Search for the cell housing the specified text and yield its [X, Y] center coordinate. 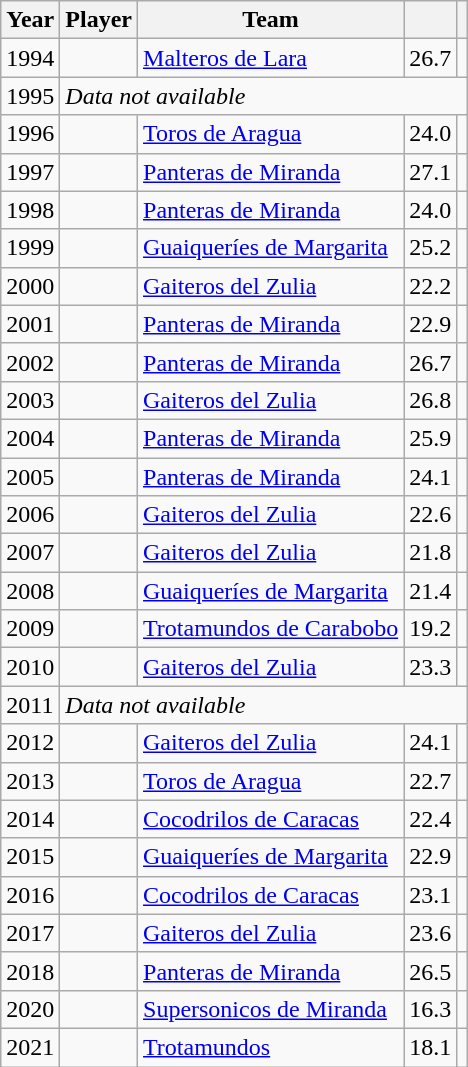
25.9 [430, 438]
2014 [30, 819]
23.6 [430, 933]
2010 [30, 667]
26.8 [430, 400]
Trotamundos de Carabobo [271, 629]
22.7 [430, 781]
2007 [30, 553]
25.2 [430, 248]
26.5 [430, 971]
18.1 [430, 1047]
2000 [30, 286]
19.2 [430, 629]
2008 [30, 591]
1999 [30, 248]
22.2 [430, 286]
Team [271, 20]
2020 [30, 1009]
Malteros de Lara [271, 58]
21.4 [430, 591]
2011 [30, 705]
2001 [30, 324]
2002 [30, 362]
Player [99, 20]
2016 [30, 895]
Supersonicos de Miranda [271, 1009]
2006 [30, 515]
Trotamundos [271, 1047]
2005 [30, 477]
22.6 [430, 515]
21.8 [430, 553]
2017 [30, 933]
23.3 [430, 667]
2012 [30, 743]
Year [30, 20]
22.4 [430, 819]
1998 [30, 210]
23.1 [430, 895]
2015 [30, 857]
1994 [30, 58]
2004 [30, 438]
2021 [30, 1047]
27.1 [430, 172]
1997 [30, 172]
2018 [30, 971]
2013 [30, 781]
2003 [30, 400]
1995 [30, 96]
1996 [30, 134]
2009 [30, 629]
16.3 [430, 1009]
